Detect which cell encompasses the target text, then output its [X, Y] center coordinate. 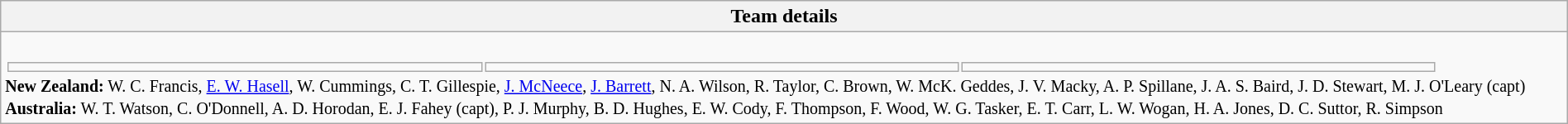
Team details [784, 17]
